Detect which cell encompasses the target text, then output its [x, y] center coordinate. 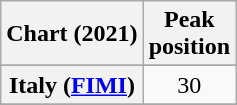
30 [189, 85]
Chart (2021) [72, 34]
Italy (FIMI) [72, 85]
Peakposition [189, 34]
